Search for the cell housing the specified text and yield its [X, Y] center coordinate. 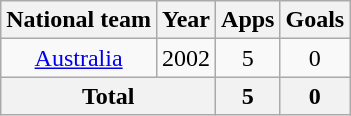
Apps [248, 20]
Year [186, 20]
Goals [315, 20]
National team [79, 20]
Australia [79, 58]
2002 [186, 58]
Total [108, 96]
